Output the [x, y] coordinate of the center of the cell containing the given text.  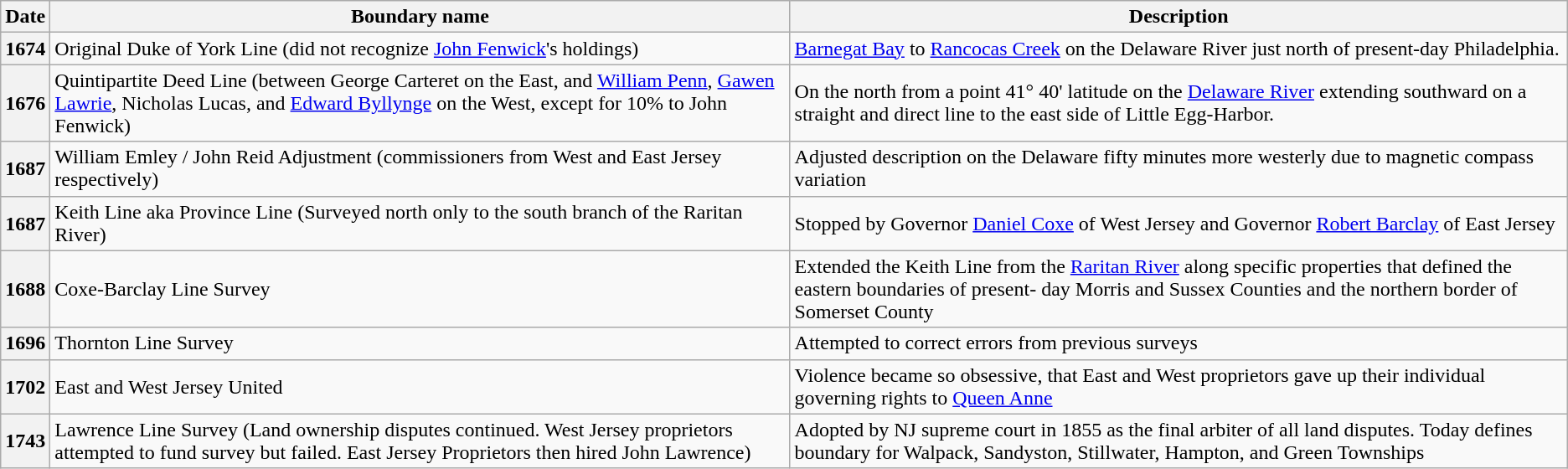
1674 [25, 49]
Keith Line aka Province Line (Surveyed north only to the south branch of the Raritan River) [420, 223]
Date [25, 17]
Description [1179, 17]
1702 [25, 387]
East and West Jersey United [420, 387]
1743 [25, 441]
Violence became so obsessive, that East and West proprietors gave up their individual governing rights to Queen Anne [1179, 387]
Original Duke of York Line (did not recognize John Fenwick's holdings) [420, 49]
Boundary name [420, 17]
Adjusted description on the Delaware fifty minutes more westerly due to magnetic compass variation [1179, 169]
Coxe-Barclay Line Survey [420, 289]
1676 [25, 103]
Barnegat Bay to Rancocas Creek on the Delaware River just north of present-day Philadelphia. [1179, 49]
Attempted to correct errors from previous surveys [1179, 343]
Thornton Line Survey [420, 343]
1696 [25, 343]
William Emley / John Reid Adjustment (commissioners from West and East Jersey respectively) [420, 169]
1688 [25, 289]
Stopped by Governor Daniel Coxe of West Jersey and Governor Robert Barclay of East Jersey [1179, 223]
